Identify which cell holds the provided text, then report its (x, y) central coordinate. 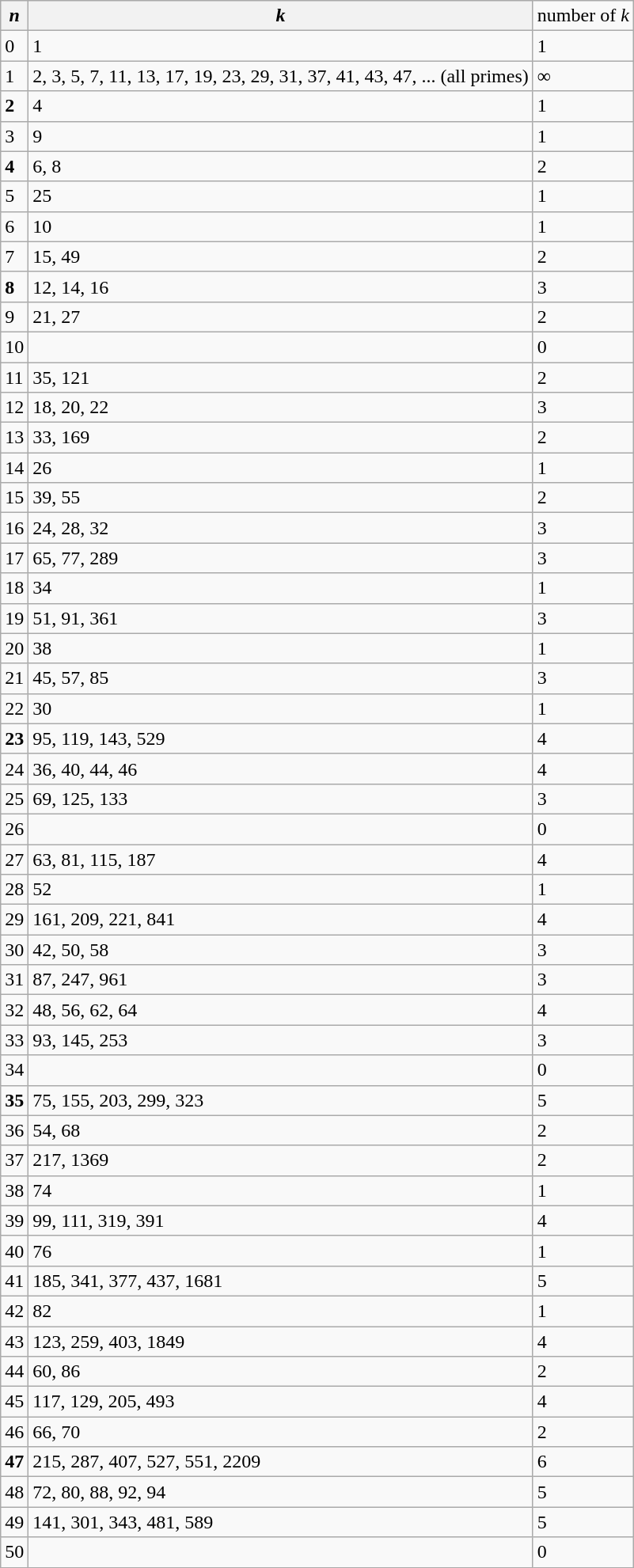
52 (280, 890)
11 (14, 378)
17 (14, 558)
21 (14, 678)
46 (14, 1432)
65, 77, 289 (280, 558)
66, 70 (280, 1432)
54, 68 (280, 1130)
22 (14, 708)
123, 259, 403, 1849 (280, 1342)
161, 209, 221, 841 (280, 920)
76 (280, 1251)
12, 14, 16 (280, 287)
23 (14, 738)
48, 56, 62, 64 (280, 1010)
7 (14, 256)
12 (14, 408)
82 (280, 1311)
∞ (583, 76)
48 (14, 1492)
24, 28, 32 (280, 528)
87, 247, 961 (280, 980)
2, 3, 5, 7, 11, 13, 17, 19, 23, 29, 31, 37, 41, 43, 47, ... (all primes) (280, 76)
185, 341, 377, 437, 1681 (280, 1281)
43 (14, 1342)
18, 20, 22 (280, 408)
6, 8 (280, 166)
13 (14, 438)
21, 27 (280, 317)
24 (14, 769)
16 (14, 528)
47 (14, 1462)
29 (14, 920)
35, 121 (280, 378)
19 (14, 618)
15 (14, 498)
63, 81, 115, 187 (280, 859)
72, 80, 88, 92, 94 (280, 1492)
42, 50, 58 (280, 950)
20 (14, 648)
215, 287, 407, 527, 551, 2209 (280, 1462)
95, 119, 143, 529 (280, 738)
n (14, 16)
36 (14, 1130)
40 (14, 1251)
217, 1369 (280, 1160)
18 (14, 588)
27 (14, 859)
15, 49 (280, 256)
50 (14, 1552)
69, 125, 133 (280, 799)
45, 57, 85 (280, 678)
141, 301, 343, 481, 589 (280, 1522)
74 (280, 1190)
33, 169 (280, 438)
99, 111, 319, 391 (280, 1221)
117, 129, 205, 493 (280, 1402)
35 (14, 1100)
39 (14, 1221)
k (280, 16)
8 (14, 287)
42 (14, 1311)
14 (14, 468)
number of k (583, 16)
45 (14, 1402)
37 (14, 1160)
41 (14, 1281)
33 (14, 1040)
51, 91, 361 (280, 618)
36, 40, 44, 46 (280, 769)
44 (14, 1372)
75, 155, 203, 299, 323 (280, 1100)
32 (14, 1010)
49 (14, 1522)
31 (14, 980)
39, 55 (280, 498)
93, 145, 253 (280, 1040)
60, 86 (280, 1372)
28 (14, 890)
